Find where the given text appears and provide that cell's center as (x, y) coordinate. 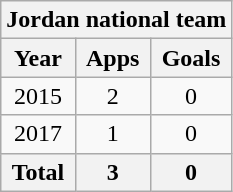
Goals (191, 58)
1 (112, 134)
Apps (112, 58)
3 (112, 172)
Year (38, 58)
2017 (38, 134)
2015 (38, 96)
2 (112, 96)
Total (38, 172)
Jordan national team (116, 20)
